Extract the (X, Y) coordinate from the center of the cell holding the provided text.  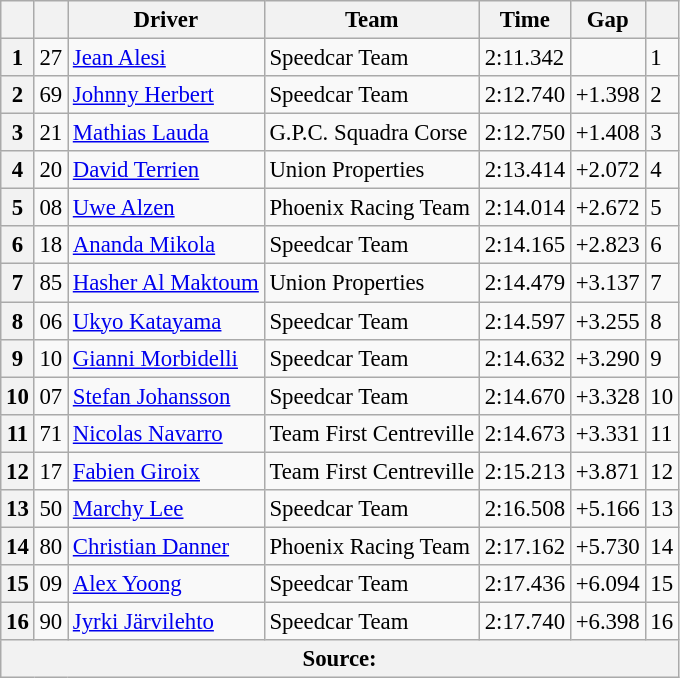
17 (50, 471)
+1.408 (608, 133)
Source: (340, 659)
David Terrien (166, 170)
2:13.414 (524, 170)
Gianni Morbidelli (166, 358)
+2.823 (608, 245)
2:11.342 (524, 58)
+3.255 (608, 321)
21 (50, 133)
2:14.597 (524, 321)
06 (50, 321)
Ukyo Katayama (166, 321)
Ananda Mikola (166, 245)
2:15.213 (524, 471)
Alex Yoong (166, 584)
+3.871 (608, 471)
+3.331 (608, 433)
+1.398 (608, 95)
Uwe Alzen (166, 208)
50 (50, 509)
+3.290 (608, 358)
2:14.479 (524, 283)
+2.072 (608, 170)
Fabien Giroix (166, 471)
2:14.014 (524, 208)
2:17.436 (524, 584)
+2.672 (608, 208)
Marchy Lee (166, 509)
Johnny Herbert (166, 95)
G.P.C. Squadra Corse (372, 133)
Gap (608, 20)
+5.166 (608, 509)
2:17.740 (524, 621)
2:17.162 (524, 546)
71 (50, 433)
2:12.750 (524, 133)
+6.398 (608, 621)
85 (50, 283)
2:12.740 (524, 95)
07 (50, 396)
2:14.673 (524, 433)
+3.328 (608, 396)
2:14.670 (524, 396)
Hasher Al Maktoum (166, 283)
27 (50, 58)
08 (50, 208)
18 (50, 245)
2:16.508 (524, 509)
Driver (166, 20)
Jean Alesi (166, 58)
09 (50, 584)
Stefan Johansson (166, 396)
Time (524, 20)
+5.730 (608, 546)
Nicolas Navarro (166, 433)
+3.137 (608, 283)
2:14.165 (524, 245)
80 (50, 546)
20 (50, 170)
+6.094 (608, 584)
Christian Danner (166, 546)
Jyrki Järvilehto (166, 621)
2:14.632 (524, 358)
Team (372, 20)
Mathias Lauda (166, 133)
90 (50, 621)
69 (50, 95)
